From the cell containing the given text, extract its center point as (X, Y) coordinate. 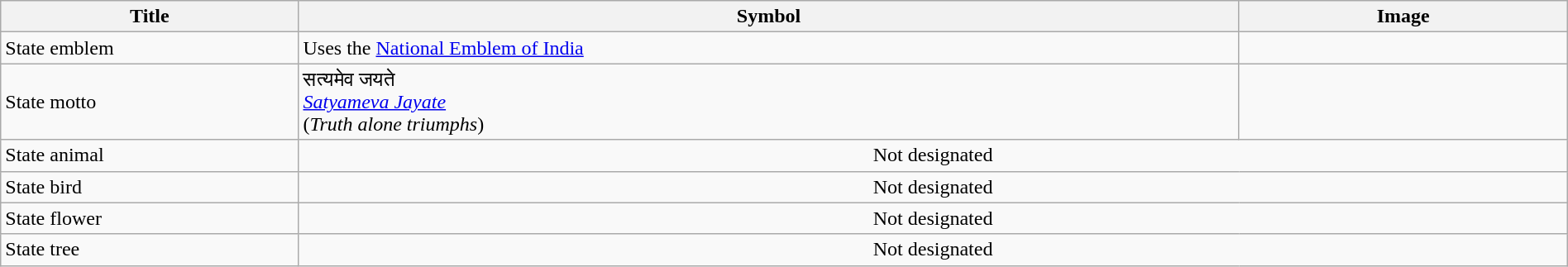
Symbol (769, 17)
State motto (150, 102)
Image (1403, 17)
Uses the National Emblem of India (769, 48)
Title (150, 17)
State emblem (150, 48)
State bird (150, 187)
State tree (150, 250)
State flower (150, 218)
सत्यमेव जयते Satyameva Jayate (Truth alone triumphs) (769, 102)
State animal (150, 155)
